Search for the cell housing the specified text and yield its (x, y) center coordinate. 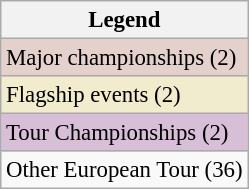
Flagship events (2) (124, 95)
Tour Championships (2) (124, 133)
Legend (124, 20)
Major championships (2) (124, 58)
Other European Tour (36) (124, 170)
